Extract the (X, Y) coordinate from the center of the cell holding the provided text.  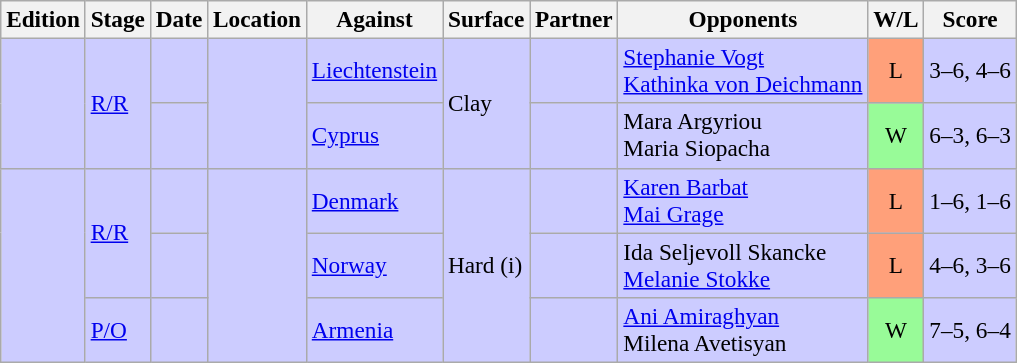
Norway (374, 264)
Liechtenstein (374, 70)
Partner (574, 19)
Location (258, 19)
Surface (486, 19)
4–6, 3–6 (970, 264)
Armenia (374, 330)
Hard (i) (486, 265)
Date (178, 19)
Stage (118, 19)
Cyprus (374, 136)
Stephanie Vogt Kathinka von Deichmann (743, 70)
Karen Barbat Mai Grage (743, 200)
W/L (896, 19)
Opponents (743, 19)
Against (374, 19)
Score (970, 19)
Ida Seljevoll Skancke Melanie Stokke (743, 264)
Edition (44, 19)
6–3, 6–3 (970, 136)
Clay (486, 103)
Mara Argyriou Maria Siopacha (743, 136)
P/O (118, 330)
7–5, 6–4 (970, 330)
Ani Amiraghyan Milena Avetisyan (743, 330)
Denmark (374, 200)
3–6, 4–6 (970, 70)
1–6, 1–6 (970, 200)
